Provide the (x, y) coordinate of the cell's center where the given text is located.  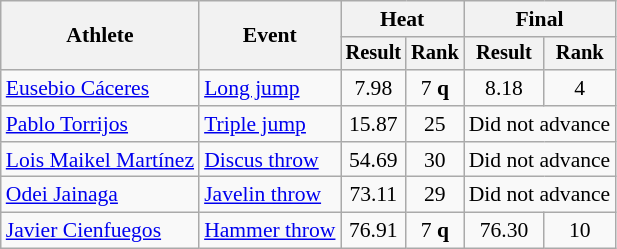
10 (580, 231)
4 (580, 88)
Discus throw (270, 160)
76.30 (504, 231)
Odei Jainaga (100, 195)
54.69 (374, 160)
Javier Cienfuegos (100, 231)
Hammer throw (270, 231)
Event (270, 36)
73.11 (374, 195)
Final (540, 19)
Athlete (100, 36)
Heat (402, 19)
Long jump (270, 88)
29 (435, 195)
76.91 (374, 231)
Pablo Torrijos (100, 124)
15.87 (374, 124)
Javelin throw (270, 195)
Lois Maikel Martínez (100, 160)
8.18 (504, 88)
7.98 (374, 88)
25 (435, 124)
Eusebio Cáceres (100, 88)
30 (435, 160)
Triple jump (270, 124)
